Return (x, y) of the center of cell containing provided text 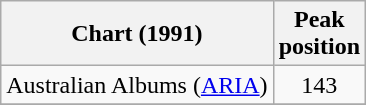
143 (319, 85)
Chart (1991) (137, 34)
Australian Albums (ARIA) (137, 85)
Peakposition (319, 34)
